Return the [X, Y] coordinate for the center point of the cell that contains the specified text.  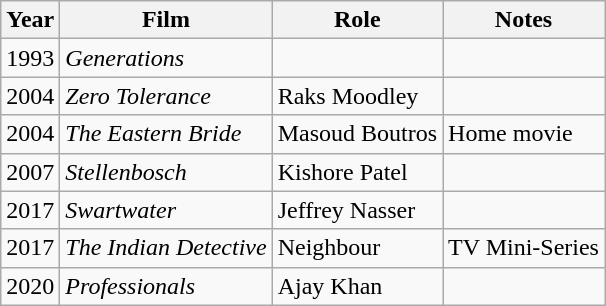
Masoud Boutros [357, 134]
Neighbour [357, 248]
Professionals [166, 286]
Generations [166, 58]
1993 [30, 58]
Jeffrey Nasser [357, 210]
Zero Tolerance [166, 96]
Home movie [524, 134]
The Eastern Bride [166, 134]
Role [357, 20]
Raks Moodley [357, 96]
2020 [30, 286]
2007 [30, 172]
Ajay Khan [357, 286]
Kishore Patel [357, 172]
Stellenbosch [166, 172]
Year [30, 20]
The Indian Detective [166, 248]
TV Mini-Series [524, 248]
Film [166, 20]
Notes [524, 20]
Swartwater [166, 210]
